For the text-containing cell, return its midpoint in (X, Y) coordinate format. 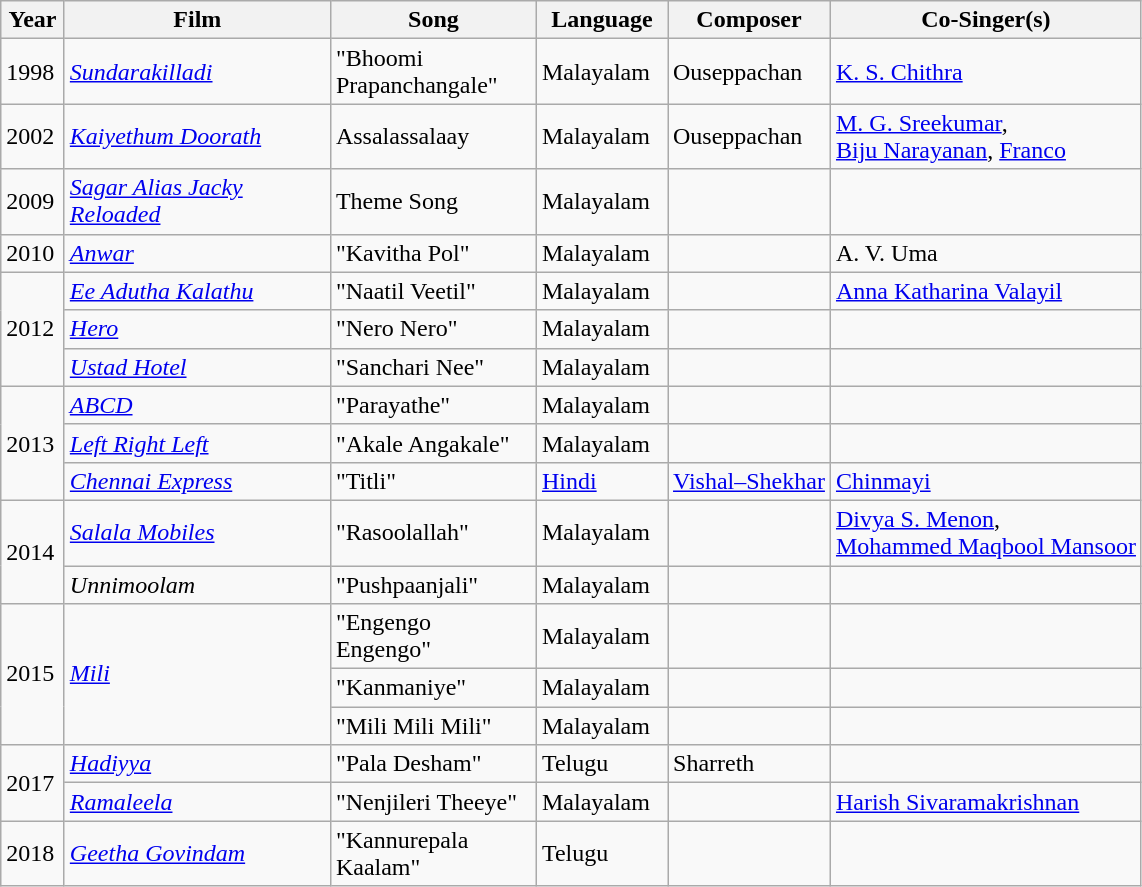
Mili (197, 674)
K. S. Chithra (986, 72)
Year (33, 20)
2012 (33, 329)
"Rasoolallah" (433, 532)
Ee Adutha Kalathu (197, 291)
2018 (33, 854)
"Akale Angakale" (433, 443)
"Mili Mili Mili" (433, 726)
2002 (33, 136)
Harish Sivaramakrishnan (986, 802)
2010 (33, 253)
Composer (750, 20)
Assalassalaay (433, 136)
Hadiyya (197, 764)
"Nenjileri Theeye" (433, 802)
Geetha Govindam (197, 854)
"Kanmaniye" (433, 688)
Film (197, 20)
"Pala Desham" (433, 764)
Divya S. Menon,Mohammed Maqbool Mansoor (986, 532)
"Parayathe" (433, 405)
Chennai Express (197, 481)
Hero (197, 329)
2015 (33, 674)
Language (602, 20)
"Engengo Engengo" (433, 636)
Anwar (197, 253)
Ustad Hotel (197, 367)
"Kannurepala Kaalam" (433, 854)
"Kavitha Pol" (433, 253)
2014 (33, 552)
1998 (33, 72)
"Sanchari Nee" (433, 367)
"Nero Nero" (433, 329)
Left Right Left (197, 443)
2013 (33, 443)
"Bhoomi Prapanchangale" (433, 72)
2017 (33, 783)
Theme Song (433, 202)
Sharreth (750, 764)
Song (433, 20)
ABCD (197, 405)
"Naatil Veetil" (433, 291)
Sagar Alias Jacky Reloaded (197, 202)
Unnimoolam (197, 585)
Ramaleela (197, 802)
Kaiyethum Doorath (197, 136)
Sundarakilladi (197, 72)
"Titli" (433, 481)
Vishal–Shekhar (750, 481)
2009 (33, 202)
"Pushpaanjali" (433, 585)
A. V. Uma (986, 253)
Salala Mobiles (197, 532)
Anna Katharina Valayil (986, 291)
Chinmayi (986, 481)
Co-Singer(s) (986, 20)
M. G. Sreekumar,Biju Narayanan, Franco (986, 136)
Hindi (602, 481)
